Determine the (x, y) coordinate at the center of the cell enclosing the given text.  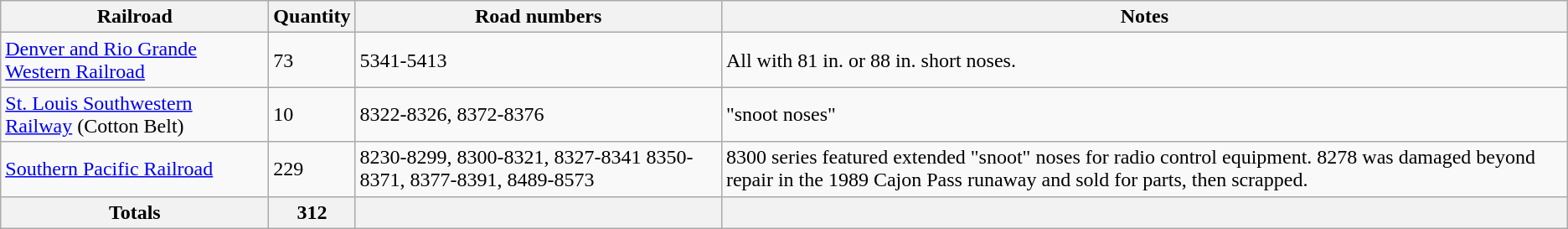
8230-8299, 8300-8321, 8327-8341 8350-8371, 8377-8391, 8489-8573 (538, 169)
Quantity (312, 17)
5341-5413 (538, 60)
8322-8326, 8372-8376 (538, 114)
Denver and Rio Grande Western Railroad (135, 60)
"snoot noses" (1144, 114)
All with 81 in. or 88 in. short noses. (1144, 60)
312 (312, 212)
Southern Pacific Railroad (135, 169)
73 (312, 60)
Road numbers (538, 17)
Totals (135, 212)
Notes (1144, 17)
Railroad (135, 17)
229 (312, 169)
St. Louis Southwestern Railway (Cotton Belt) (135, 114)
10 (312, 114)
